Find where the given text appears and provide that cell's center as [x, y] coordinate. 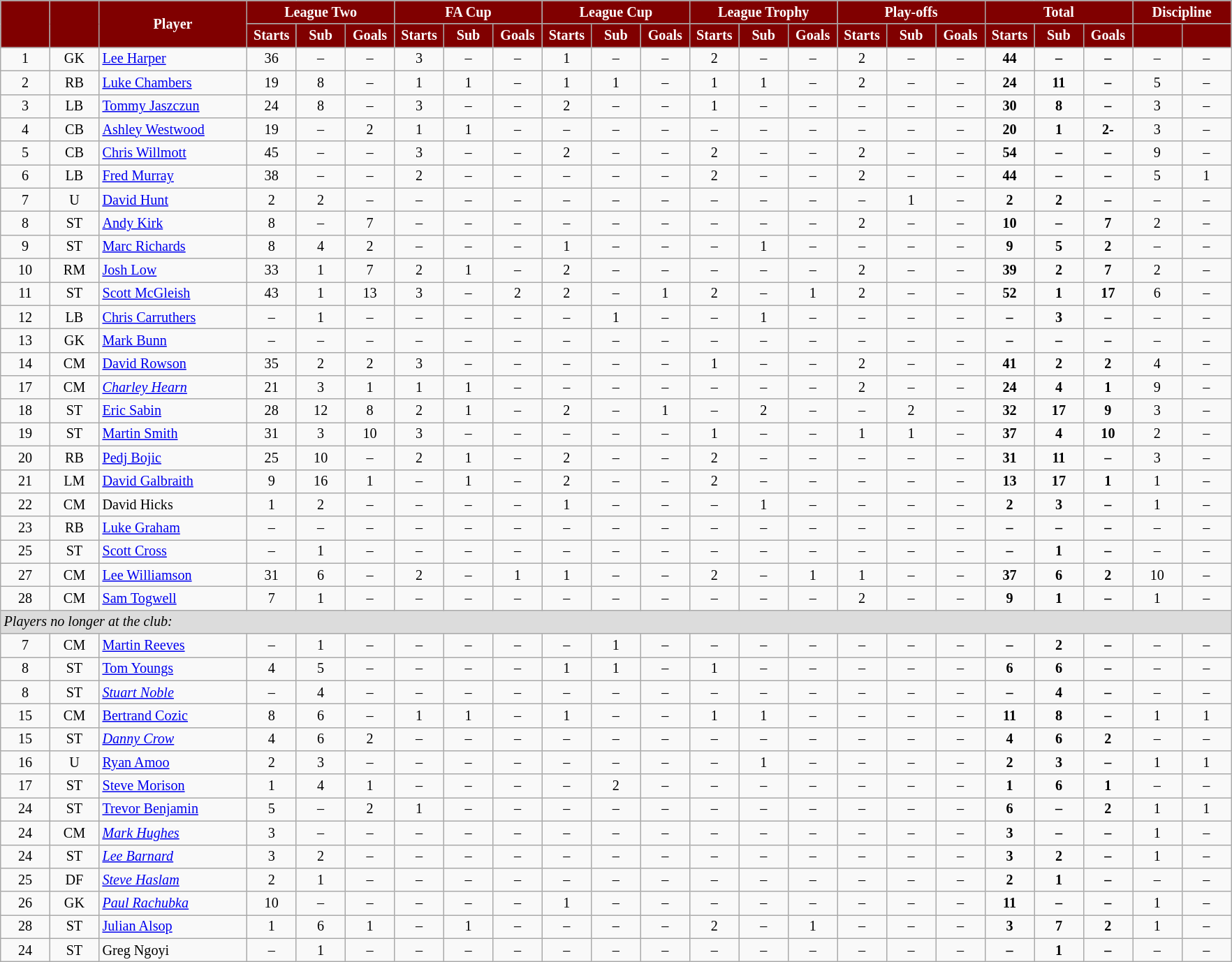
45 [271, 154]
23 [25, 529]
33 [271, 270]
Marc Richards [173, 247]
54 [1009, 154]
Steve Morison [173, 787]
Scott Cross [173, 552]
Danny Crow [173, 740]
Player [173, 24]
Charley Hearn [173, 388]
Trevor Benjamin [173, 810]
Luke Chambers [173, 83]
32 [1009, 411]
David Hicks [173, 505]
Play-offs [911, 13]
Lee Harper [173, 59]
22 [25, 505]
Ashley Westwood [173, 130]
Discipline [1182, 13]
Tommy Jaszczun [173, 106]
Eric Sabin [173, 411]
Paul Rachubka [173, 904]
36 [271, 59]
30 [1009, 106]
League Trophy [764, 13]
League Two [320, 13]
Lee Barnard [173, 857]
DF [74, 880]
Total [1059, 13]
Pedj Bojic [173, 458]
Fred Murray [173, 177]
RM [74, 270]
Andy Kirk [173, 224]
Ryan Amoo [173, 763]
Players no longer at the club: [616, 622]
27 [25, 576]
Julian Alsop [173, 927]
David Hunt [173, 201]
David Galbraith [173, 481]
Chris Willmott [173, 154]
35 [271, 365]
Steve Haslam [173, 880]
FA Cup [468, 13]
Mark Bunn [173, 341]
Scott McGleish [173, 294]
Sam Togwell [173, 599]
41 [1009, 365]
Tom Youngs [173, 669]
43 [271, 294]
38 [271, 177]
Stuart Noble [173, 692]
Lee Williamson [173, 576]
Martin Smith [173, 435]
Bertrand Cozic [173, 716]
18 [25, 411]
League Cup [616, 13]
52 [1009, 294]
2- [1108, 130]
Josh Low [173, 270]
Mark Hughes [173, 833]
Martin Reeves [173, 646]
Chris Carruthers [173, 318]
Luke Graham [173, 529]
14 [25, 365]
39 [1009, 270]
26 [25, 904]
David Rowson [173, 365]
LM [74, 481]
